Pinpoint the cell where the given text exists, returning its (x, y) midpoint coordinate. 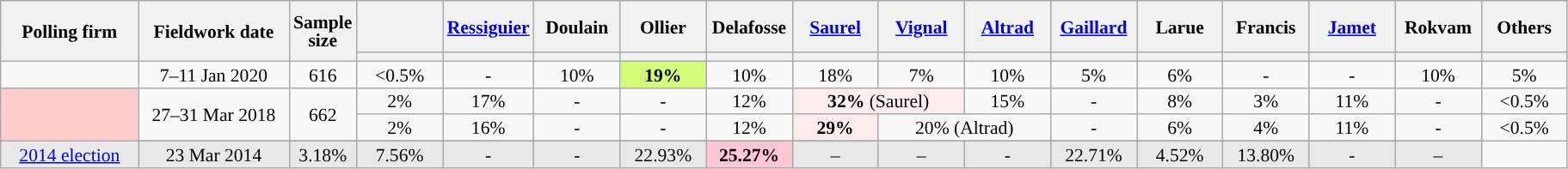
Samplesize (323, 31)
13.80% (1266, 154)
18% (835, 74)
Gaillard (1093, 27)
16% (489, 129)
15% (1007, 101)
3% (1266, 101)
19% (663, 74)
Francis (1266, 27)
Vignal (921, 27)
20% (Altrad) (964, 129)
Altrad (1007, 27)
32% (Saurel) (878, 101)
29% (835, 129)
3.18% (323, 154)
4.52% (1180, 154)
22.71% (1093, 154)
Saurel (835, 27)
Rokvam (1438, 27)
25.27% (749, 154)
Ressiguier (489, 27)
7% (921, 74)
662 (323, 114)
22.93% (663, 154)
2014 election (70, 154)
Jamet (1352, 27)
4% (1266, 129)
Delafosse (749, 27)
8% (1180, 101)
Others (1524, 27)
616 (323, 74)
23 Mar 2014 (213, 154)
Fieldwork date (213, 31)
Doulain (577, 27)
7–11 Jan 2020 (213, 74)
Polling firm (70, 31)
Ollier (663, 27)
Larue (1180, 27)
7.56% (399, 154)
27–31 Mar 2018 (213, 114)
17% (489, 101)
